Detect which cell encompasses the target text, then output its [x, y] center coordinate. 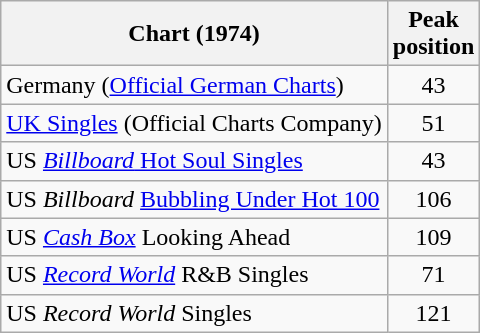
106 [433, 199]
US Cash Box Looking Ahead [194, 237]
51 [433, 123]
71 [433, 275]
US Record World R&B Singles [194, 275]
US Record World Singles [194, 313]
UK Singles (Official Charts Company) [194, 123]
121 [433, 313]
Peakposition [433, 34]
Germany (Official German Charts) [194, 85]
109 [433, 237]
Chart (1974) [194, 34]
US Billboard Bubbling Under Hot 100 [194, 199]
US Billboard Hot Soul Singles [194, 161]
